Return [X, Y] of the center of cell containing provided text 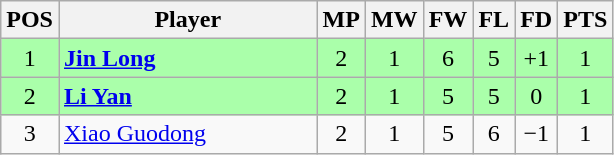
−1 [536, 134]
MW [394, 20]
+1 [536, 58]
MP [341, 20]
POS [30, 20]
FW [448, 20]
FL [494, 20]
PTS [586, 20]
Player [188, 20]
Xiao Guodong [188, 134]
FD [536, 20]
0 [536, 96]
3 [30, 134]
Li Yan [188, 96]
Jin Long [188, 58]
